Scan for the cell matching the given text and deliver its [x, y] coordinate at center. 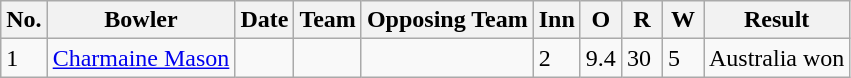
30 [642, 58]
1 [24, 58]
R [642, 20]
5 [682, 58]
Australia won [777, 58]
Opposing Team [447, 20]
Inn [556, 20]
W [682, 20]
Charmaine Mason [141, 58]
Bowler [141, 20]
Result [777, 20]
No. [24, 20]
2 [556, 58]
Date [264, 20]
O [600, 20]
Team [328, 20]
9.4 [600, 58]
